Output the [X, Y] coordinate of the center of the cell containing the given text.  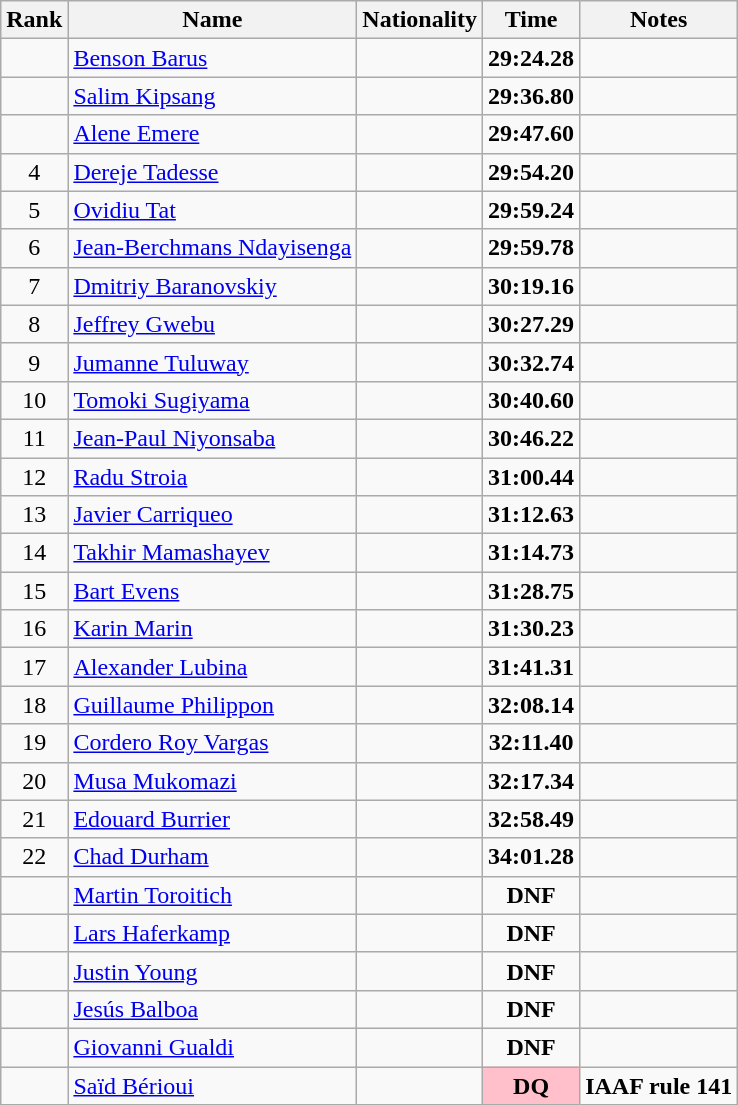
Martin Toroitich [212, 895]
31:30.23 [532, 629]
19 [34, 743]
30:32.74 [532, 362]
Musa Mukomazi [212, 781]
Cordero Roy Vargas [212, 743]
30:46.22 [532, 438]
Alene Emere [212, 134]
20 [34, 781]
5 [34, 210]
17 [34, 667]
31:14.73 [532, 553]
Chad Durham [212, 857]
31:12.63 [532, 515]
Karin Marin [212, 629]
Dereje Tadesse [212, 172]
31:00.44 [532, 477]
DQ [532, 1085]
29:36.80 [532, 96]
Jeffrey Gwebu [212, 324]
Saïd Bérioui [212, 1085]
Nationality [420, 20]
10 [34, 400]
Bart Evens [212, 591]
Ovidiu Tat [212, 210]
30:40.60 [532, 400]
31:41.31 [532, 667]
18 [34, 705]
16 [34, 629]
Guillaume Philippon [212, 705]
Lars Haferkamp [212, 933]
14 [34, 553]
7 [34, 286]
Tomoki Sugiyama [212, 400]
Benson Barus [212, 58]
Jean-Berchmans Ndayisenga [212, 248]
32:11.40 [532, 743]
Jumanne Tuluway [212, 362]
4 [34, 172]
Rank [34, 20]
9 [34, 362]
Alexander Lubina [212, 667]
Jean-Paul Niyonsaba [212, 438]
31:28.75 [532, 591]
Takhir Mamashayev [212, 553]
15 [34, 591]
30:19.16 [532, 286]
Radu Stroia [212, 477]
Edouard Burrier [212, 819]
29:59.78 [532, 248]
Giovanni Gualdi [212, 1047]
32:08.14 [532, 705]
Notes [659, 20]
Dmitriy Baranovskiy [212, 286]
29:47.60 [532, 134]
32:17.34 [532, 781]
29:59.24 [532, 210]
29:24.28 [532, 58]
6 [34, 248]
IAAF rule 141 [659, 1085]
Jesús Balboa [212, 1009]
21 [34, 819]
13 [34, 515]
11 [34, 438]
34:01.28 [532, 857]
22 [34, 857]
29:54.20 [532, 172]
Javier Carriqueo [212, 515]
Time [532, 20]
30:27.29 [532, 324]
Name [212, 20]
12 [34, 477]
32:58.49 [532, 819]
Justin Young [212, 971]
Salim Kipsang [212, 96]
8 [34, 324]
